Detect which cell encompasses the target text, then output its [X, Y] center coordinate. 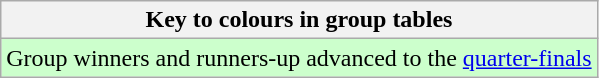
Key to colours in group tables [299, 20]
Group winners and runners-up advanced to the quarter-finals [299, 58]
